Return the (x, y) coordinate for the center point of the cell that contains the specified text.  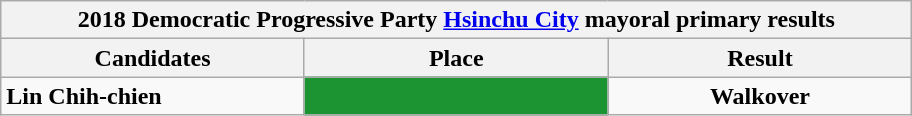
Result (760, 58)
Lin Chih-chien (153, 96)
2018 Democratic Progressive Party Hsinchu City mayoral primary results (456, 20)
Place (456, 58)
Walkover (760, 96)
Candidates (153, 58)
